From the cell containing the given text, extract its center point as [x, y] coordinate. 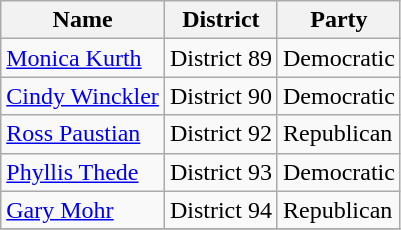
District 93 [220, 172]
Party [338, 20]
District 90 [220, 96]
Phyllis Thede [83, 172]
Name [83, 20]
District [220, 20]
Ross Paustian [83, 134]
Gary Mohr [83, 210]
District 92 [220, 134]
Cindy Winckler [83, 96]
District 89 [220, 58]
Monica Kurth [83, 58]
District 94 [220, 210]
